From the cell containing the given text, extract its center point as (X, Y) coordinate. 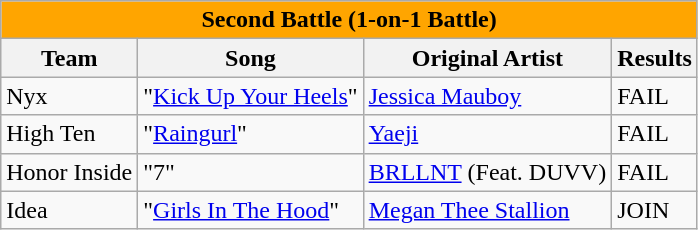
Jessica Mauboy (488, 96)
Megan Thee Stallion (488, 210)
Idea (70, 210)
"Raingurl" (250, 134)
Nyx (70, 96)
BRLLNT (Feat. DUVV) (488, 172)
Original Artist (488, 58)
Honor Inside (70, 172)
"7" (250, 172)
"Kick Up Your Heels" (250, 96)
Song (250, 58)
Yaeji (488, 134)
Results (655, 58)
"Girls In The Hood" (250, 210)
Second Battle (1-on-1 Battle) (350, 20)
JOIN (655, 210)
Team (70, 58)
High Ten (70, 134)
